Extract the (X, Y) coordinate from the center of the cell holding the provided text.  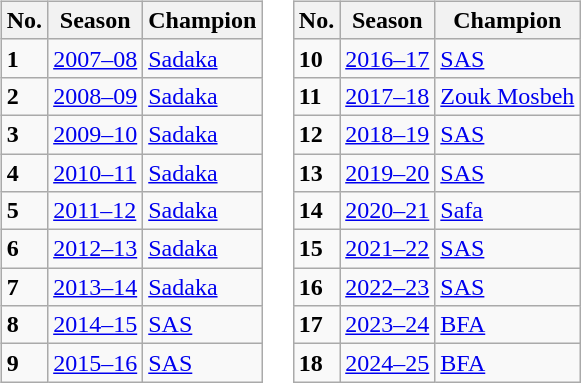
17 (316, 325)
2024–25 (388, 363)
2 (24, 96)
6 (24, 249)
Safa (508, 211)
1 (24, 58)
2018–19 (388, 134)
Zouk Mosbeh (508, 96)
5 (24, 211)
9 (24, 363)
10 (316, 58)
2016–17 (388, 58)
18 (316, 363)
2015–16 (96, 363)
2023–24 (388, 325)
2011–12 (96, 211)
16 (316, 287)
2017–18 (388, 96)
2013–14 (96, 287)
2009–10 (96, 134)
2021–22 (388, 249)
13 (316, 173)
2019–20 (388, 173)
2022–23 (388, 287)
3 (24, 134)
2012–13 (96, 249)
4 (24, 173)
2007–08 (96, 58)
15 (316, 249)
2010–11 (96, 173)
12 (316, 134)
8 (24, 325)
11 (316, 96)
2008–09 (96, 96)
2020–21 (388, 211)
14 (316, 211)
2014–15 (96, 325)
7 (24, 287)
